Identify which cell holds the provided text, then report its (X, Y) central coordinate. 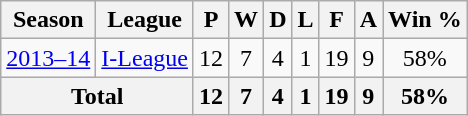
F (336, 20)
W (246, 20)
I-League (145, 58)
League (145, 20)
2013–14 (48, 58)
P (210, 20)
D (278, 20)
L (306, 20)
Win % (426, 20)
A (368, 20)
Season (48, 20)
Total (98, 96)
